Return (x, y) of the center of cell containing provided text 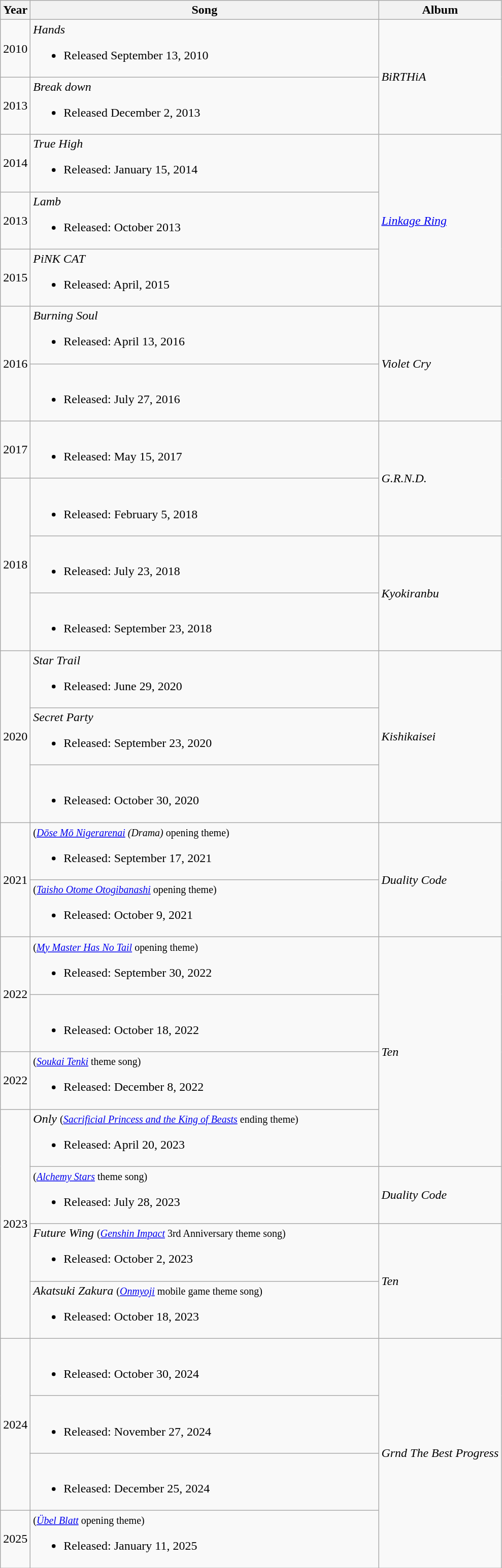
Song (205, 10)
Star TrailReleased: June 29, 2020 (205, 679)
2025 (15, 1539)
Year (15, 10)
Released: October 30, 2024 (205, 1367)
(Übel Blatt opening theme)Released: January 11, 2025 (205, 1539)
Linkage Ring (440, 220)
G.R.N.D. (440, 478)
2023 (15, 1224)
PiNK CATReleased: April, 2015 (205, 278)
(Dōse Mō Nigerarenai (Drama) opening theme)Released: September 17, 2021 (205, 851)
2014 (15, 163)
Grnd The Best Progress (440, 1453)
Released: October 30, 2020 (205, 794)
Released: November 27, 2024 (205, 1424)
2017 (15, 449)
Break downReleased December 2, 2013 (205, 105)
2024 (15, 1424)
Future Wing (Genshin Impact 3rd Anniversary theme song)Released: October 2, 2023 (205, 1253)
(Soukai Tenki theme song)Released: December 8, 2022 (205, 1080)
Released: December 25, 2024 (205, 1482)
(Alchemy Stars theme song)Released: July 28, 2023 (205, 1195)
Released: February 5, 2018 (205, 507)
2018 (15, 564)
Kishikaisei (440, 736)
True HighReleased: January 15, 2014 (205, 163)
Akatsuki Zakura (Onmyoji mobile game theme song)Released: October 18, 2023 (205, 1309)
Kyokiranbu (440, 593)
2010 (15, 49)
LambReleased: October 2013 (205, 220)
2016 (15, 364)
BiRTHiA (440, 77)
Secret PartyReleased: September 23, 2020 (205, 736)
Released: September 23, 2018 (205, 622)
(Taisho Otome Otogibanashi opening theme)Released: October 9, 2021 (205, 909)
Released: October 18, 2022 (205, 1023)
Violet Cry (440, 364)
2020 (15, 736)
Released: May 15, 2017 (205, 449)
Released: July 23, 2018 (205, 564)
Released: July 27, 2016 (205, 393)
2021 (15, 880)
Album (440, 10)
HandsReleased September 13, 2010 (205, 49)
Only (Sacrificial Princess and the King of Beasts ending theme)Released: April 20, 2023 (205, 1138)
Burning SoulReleased: April 13, 2016 (205, 335)
(My Master Has No Tail opening theme)Released: September 30, 2022 (205, 966)
2015 (15, 278)
